Identify which cell holds the provided text, then report its (x, y) central coordinate. 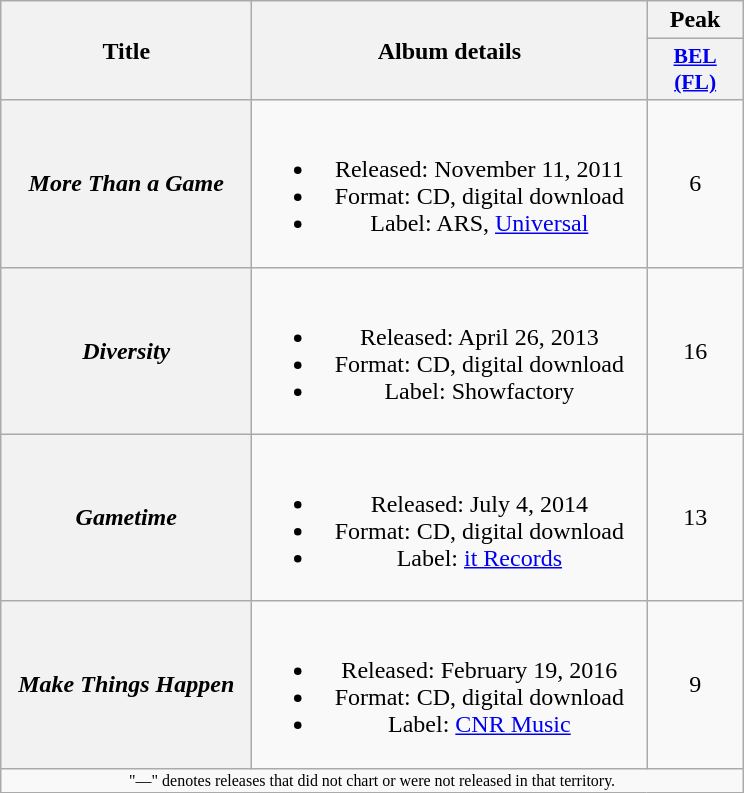
Diversity (126, 350)
Gametime (126, 518)
Peak (696, 20)
13 (696, 518)
Released: February 19, 2016Format: CD, digital downloadLabel: CNR Music (450, 684)
Make Things Happen (126, 684)
16 (696, 350)
"—" denotes releases that did not chart or were not released in that territory. (372, 780)
Album details (450, 50)
Title (126, 50)
Released: April 26, 2013Format: CD, digital downloadLabel: Showfactory (450, 350)
Released: July 4, 2014Format: CD, digital downloadLabel: it Records (450, 518)
BEL(FL) (696, 70)
Released: November 11, 2011Format: CD, digital downloadLabel: ARS, Universal (450, 184)
6 (696, 184)
More Than a Game (126, 184)
9 (696, 684)
